Output the (X, Y) coordinate of the center of the cell containing the given text.  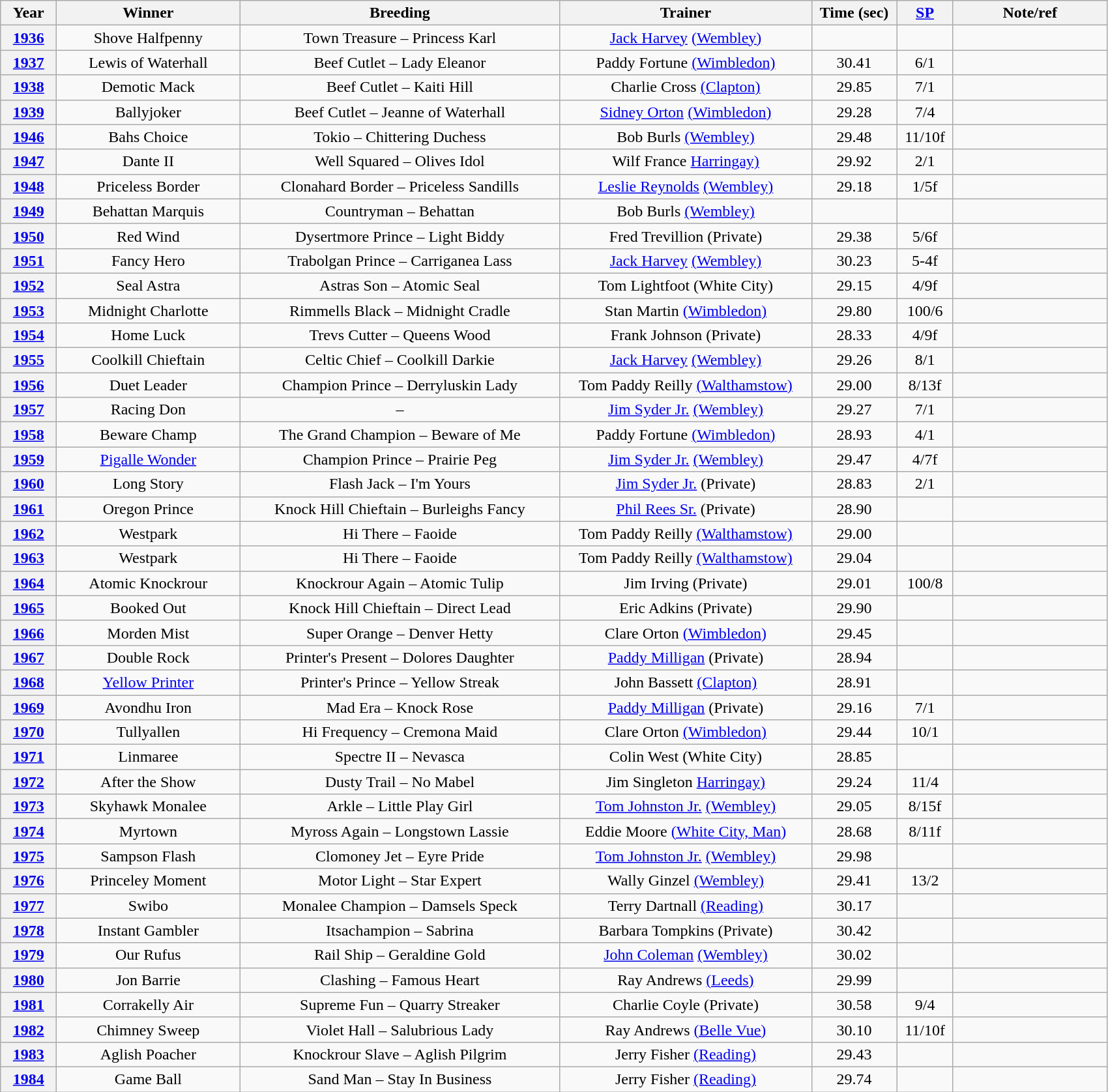
29.92 (854, 162)
Ray Andrews (Belle Vue) (686, 1029)
28.83 (854, 484)
Oregon Prince (149, 509)
Our Rufus (149, 955)
Trainer (686, 13)
Town Treasure – Princess Karl (400, 38)
29.18 (854, 186)
Clomoney Jet – Eyre Pride (400, 856)
100/8 (925, 583)
1971 (29, 757)
29.15 (854, 285)
1974 (29, 831)
Yellow Printer (149, 682)
Jon Barrie (149, 980)
1983 (29, 1054)
Barbara Tompkins (Private) (686, 930)
Supreme Fun – Quarry Streaker (400, 1005)
1954 (29, 336)
Breeding (400, 13)
1976 (29, 881)
Bahs Choice (149, 137)
Fancy Hero (149, 261)
29.24 (854, 782)
Red Wind (149, 236)
Motor Light – Star Expert (400, 881)
30.41 (854, 63)
7/4 (925, 112)
29.47 (854, 459)
11/4 (925, 782)
Booked Out (149, 608)
Rail Ship – Geraldine Gold (400, 955)
Home Luck (149, 336)
Phil Rees Sr. (Private) (686, 509)
29.74 (854, 1079)
Princeley Moment (149, 881)
Myross Again – Longstown Lassie (400, 831)
1977 (29, 906)
5-4f (925, 261)
1980 (29, 980)
1/5f (925, 186)
Printer's Present – Dolores Daughter (400, 657)
13/2 (925, 881)
Tullyallen (149, 732)
Itsachampion – Sabrina (400, 930)
Mad Era – Knock Rose (400, 707)
Violet Hall – Salubrious Lady (400, 1029)
John Bassett (Clapton) (686, 682)
100/6 (925, 311)
29.01 (854, 583)
1951 (29, 261)
1958 (29, 435)
Champion Prince – Derryluskin Lady (400, 385)
29.45 (854, 633)
1936 (29, 38)
8/15f (925, 807)
29.04 (854, 558)
Demotic Mack (149, 87)
1946 (29, 137)
After the Show (149, 782)
30.02 (854, 955)
Corrakelly Air (149, 1005)
29.85 (854, 87)
Knockrour Slave – Aglish Pilgrim (400, 1054)
1981 (29, 1005)
1937 (29, 63)
1970 (29, 732)
Knock Hill Chieftain – Direct Lead (400, 608)
1961 (29, 509)
Flash Jack – I'm Yours (400, 484)
Chimney Sweep (149, 1029)
29.05 (854, 807)
Dysertmore Prince – Light Biddy (400, 236)
Knock Hill Chieftain – Burleighs Fancy (400, 509)
1948 (29, 186)
Morden Mist (149, 633)
28.33 (854, 336)
Printer's Prince – Yellow Streak (400, 682)
Terry Dartnall (Reading) (686, 906)
Frank Johnson (Private) (686, 336)
Countryman – Behattan (400, 211)
1950 (29, 236)
Well Squared – Olives Idol (400, 162)
1975 (29, 856)
Beef Cutlet – Lady Eleanor (400, 63)
Jim Syder Jr. (Private) (686, 484)
1959 (29, 459)
1953 (29, 311)
Clashing – Famous Heart (400, 980)
1939 (29, 112)
Time (sec) (854, 13)
29.41 (854, 881)
Arkle – Little Play Girl (400, 807)
Astras Son – Atomic Seal (400, 285)
4/1 (925, 435)
1938 (29, 87)
Tokio – Chittering Duchess (400, 137)
Game Ball (149, 1079)
Super Orange – Denver Hetty (400, 633)
29.80 (854, 311)
Duet Leader (149, 385)
Dusty Trail – No Mabel (400, 782)
Ballyjoker (149, 112)
Pigalle Wonder (149, 459)
28.91 (854, 682)
Behattan Marquis (149, 211)
Linmaree (149, 757)
Eddie Moore (White City, Man) (686, 831)
28.93 (854, 435)
Swibo (149, 906)
Instant Gambler (149, 930)
8/13f (925, 385)
29.16 (854, 707)
5/6f (925, 236)
Clonahard Border – Priceless Sandills (400, 186)
Skyhawk Monalee (149, 807)
29.28 (854, 112)
Hi Frequency – Cremona Maid (400, 732)
29.43 (854, 1054)
29.26 (854, 360)
SP (925, 13)
Charlie Coyle (Private) (686, 1005)
Dante II (149, 162)
28.68 (854, 831)
8/1 (925, 360)
Eric Adkins (Private) (686, 608)
Fred Trevillion (Private) (686, 236)
30.58 (854, 1005)
1952 (29, 285)
Trevs Cutter – Queens Wood (400, 336)
29.44 (854, 732)
29.27 (854, 410)
1966 (29, 633)
Rimmells Black – Midnight Cradle (400, 311)
Shove Halfpenny (149, 38)
Beef Cutlet – Jeanne of Waterhall (400, 112)
1963 (29, 558)
Sidney Orton (Wimbledon) (686, 112)
6/1 (925, 63)
Seal Astra (149, 285)
Year (29, 13)
28.85 (854, 757)
Lewis of Waterhall (149, 63)
Atomic Knockrour (149, 583)
1984 (29, 1079)
Long Story (149, 484)
9/4 (925, 1005)
Jim Irving (Private) (686, 583)
29.38 (854, 236)
Myrtown (149, 831)
Beware Champ (149, 435)
Sampson Flash (149, 856)
28.90 (854, 509)
– (400, 410)
Coolkill Chieftain (149, 360)
Ray Andrews (Leeds) (686, 980)
30.10 (854, 1029)
1960 (29, 484)
1973 (29, 807)
1982 (29, 1029)
Stan Martin (Wimbledon) (686, 311)
Beef Cutlet – Kaiti Hill (400, 87)
Midnight Charlotte (149, 311)
1969 (29, 707)
1965 (29, 608)
1978 (29, 930)
1968 (29, 682)
29.98 (854, 856)
Leslie Reynolds (Wembley) (686, 186)
Note/ref (1030, 13)
Avondhu Iron (149, 707)
Monalee Champion – Damsels Speck (400, 906)
29.99 (854, 980)
Priceless Border (149, 186)
28.94 (854, 657)
Aglish Poacher (149, 1054)
Colin West (White City) (686, 757)
1972 (29, 782)
1964 (29, 583)
John Coleman (Wembley) (686, 955)
Trabolgan Prince – Carriganea Lass (400, 261)
1979 (29, 955)
29.90 (854, 608)
Tom Lightfoot (White City) (686, 285)
Spectre II – Nevasca (400, 757)
30.42 (854, 930)
30.23 (854, 261)
29.48 (854, 137)
1949 (29, 211)
1947 (29, 162)
4/7f (925, 459)
1967 (29, 657)
Racing Don (149, 410)
1957 (29, 410)
Winner (149, 13)
Sand Man – Stay In Business (400, 1079)
10/1 (925, 732)
Champion Prince – Prairie Peg (400, 459)
8/11f (925, 831)
Charlie Cross (Clapton) (686, 87)
1955 (29, 360)
Wilf France Harringay) (686, 162)
1956 (29, 385)
The Grand Champion – Beware of Me (400, 435)
Jim Singleton Harringay) (686, 782)
1962 (29, 534)
Celtic Chief – Coolkill Darkie (400, 360)
30.17 (854, 906)
Wally Ginzel (Wembley) (686, 881)
Double Rock (149, 657)
Knockrour Again – Atomic Tulip (400, 583)
